Extract the (X, Y) coordinate from the center of the cell holding the provided text.  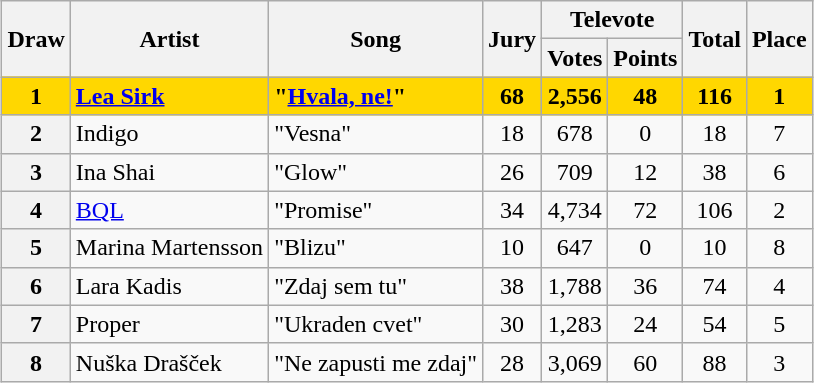
Jury (512, 39)
Nuška Drašček (169, 362)
Artist (169, 39)
68 (512, 96)
60 (646, 362)
26 (512, 172)
Points (646, 58)
"Ne zapusti me zdaj" (376, 362)
Total (715, 39)
3,069 (575, 362)
116 (715, 96)
74 (715, 286)
"Promise" (376, 210)
48 (646, 96)
72 (646, 210)
709 (575, 172)
1,788 (575, 286)
Ina Shai (169, 172)
4,734 (575, 210)
28 (512, 362)
Indigo (169, 134)
"Blizu" (376, 248)
"Zdaj sem tu" (376, 286)
"Vesna" (376, 134)
Draw (36, 39)
647 (575, 248)
2,556 (575, 96)
"Glow" (376, 172)
Song (376, 39)
Lara Kadis (169, 286)
Televote (612, 20)
24 (646, 324)
"Ukraden cvet" (376, 324)
54 (715, 324)
106 (715, 210)
30 (512, 324)
36 (646, 286)
Votes (575, 58)
34 (512, 210)
BQL (169, 210)
678 (575, 134)
Marina Martensson (169, 248)
"Hvala, ne!" (376, 96)
88 (715, 362)
12 (646, 172)
1,283 (575, 324)
Lea Sirk (169, 96)
Place (779, 39)
Proper (169, 324)
